Find where the given text appears and provide that cell's center as (x, y) coordinate. 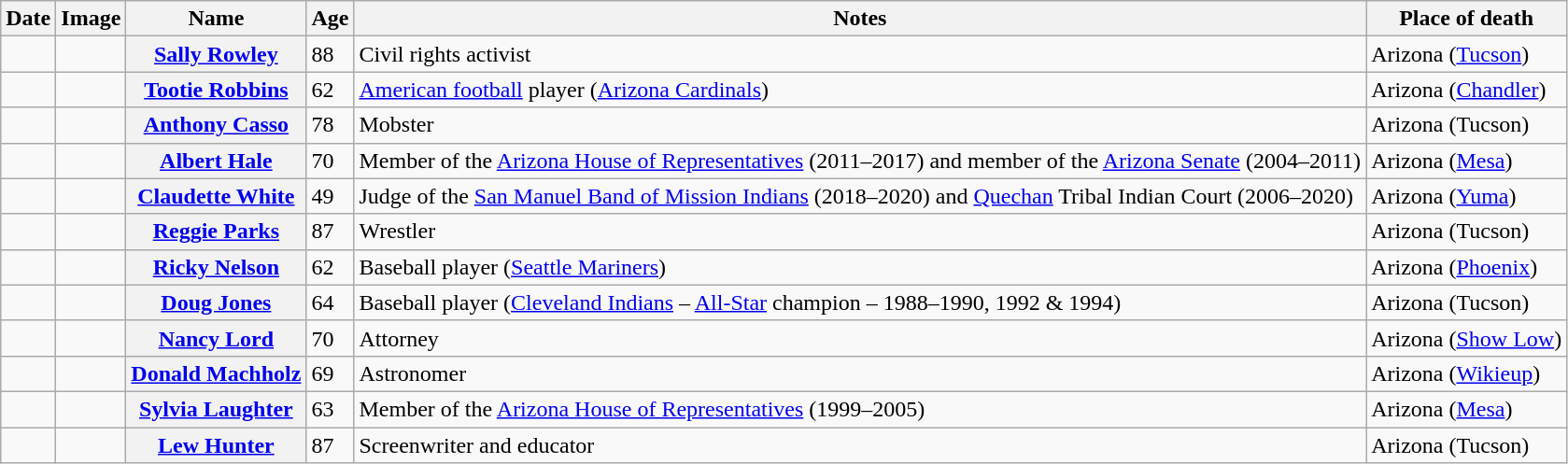
Wrestler (860, 232)
Astronomer (860, 373)
Date (28, 19)
Donald Machholz (217, 373)
69 (331, 373)
Age (331, 19)
Screenwriter and educator (860, 445)
Place of death (1466, 19)
Mobster (860, 125)
Civil rights activist (860, 54)
Notes (860, 19)
Image (92, 19)
Arizona (Wikieup) (1466, 373)
Anthony Casso (217, 125)
Arizona (Chandler) (1466, 90)
49 (331, 196)
Member of the Arizona House of Representatives (1999–2005) (860, 409)
Arizona (Yuma) (1466, 196)
Arizona (Phoenix) (1466, 267)
78 (331, 125)
Tootie Robbins (217, 90)
63 (331, 409)
Doug Jones (217, 302)
Judge of the San Manuel Band of Mission Indians (2018–2020) and Quechan Tribal Indian Court (2006–2020) (860, 196)
Arizona (Show Low) (1466, 338)
Attorney (860, 338)
Name (217, 19)
88 (331, 54)
Baseball player (Cleveland Indians – All-Star champion – 1988–1990, 1992 & 1994) (860, 302)
64 (331, 302)
Nancy Lord (217, 338)
Ricky Nelson (217, 267)
Member of the Arizona House of Representatives (2011–2017) and member of the Arizona Senate (2004–2011) (860, 161)
Reggie Parks (217, 232)
Claudette White (217, 196)
American football player (Arizona Cardinals) (860, 90)
Albert Hale (217, 161)
Sylvia Laughter (217, 409)
Sally Rowley (217, 54)
Lew Hunter (217, 445)
Baseball player (Seattle Mariners) (860, 267)
